Scan for the cell matching the given text and deliver its (x, y) coordinate at center. 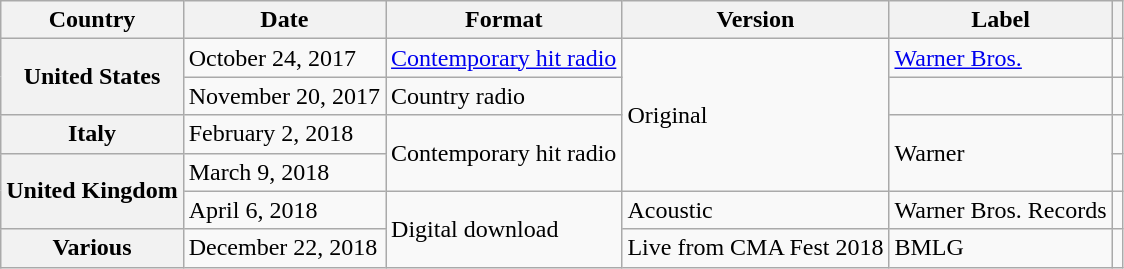
Warner Bros. (1000, 58)
Live from CMA Fest 2018 (756, 248)
December 22, 2018 (284, 248)
Digital download (504, 229)
Date (284, 20)
October 24, 2017 (284, 58)
March 9, 2018 (284, 172)
Acoustic (756, 210)
February 2, 2018 (284, 134)
United States (92, 77)
Various (92, 248)
November 20, 2017 (284, 96)
Warner Bros. Records (1000, 210)
Label (1000, 20)
Version (756, 20)
Italy (92, 134)
April 6, 2018 (284, 210)
Original (756, 115)
BMLG (1000, 248)
Format (504, 20)
Country (92, 20)
United Kingdom (92, 191)
Country radio (504, 96)
Warner (1000, 153)
